For the text-containing cell, return its midpoint in (x, y) coordinate format. 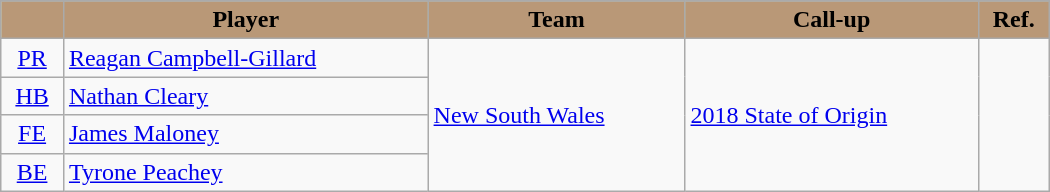
PR (32, 58)
Ref. (1014, 20)
Nathan Cleary (246, 96)
James Maloney (246, 134)
Reagan Campbell-Gillard (246, 58)
New South Wales (556, 115)
Player (246, 20)
Team (556, 20)
Call-up (832, 20)
BE (32, 172)
Tyrone Peachey (246, 172)
2018 State of Origin (832, 115)
HB (32, 96)
FE (32, 134)
